Provide the (X, Y) coordinate of the cell's center where the given text is located.  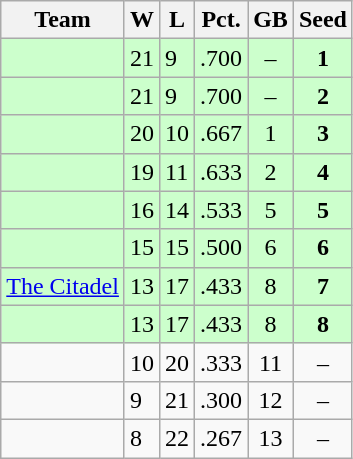
Team (63, 20)
.267 (222, 438)
22 (178, 438)
3 (322, 134)
.633 (222, 172)
.500 (222, 248)
L (178, 20)
GB (271, 20)
7 (322, 286)
.533 (222, 210)
W (142, 20)
12 (271, 400)
19 (142, 172)
.667 (222, 134)
.333 (222, 362)
.300 (222, 400)
Pct. (222, 20)
Seed (322, 20)
The Citadel (63, 286)
16 (142, 210)
14 (178, 210)
4 (322, 172)
